Identify which cell holds the provided text, then report its [x, y] central coordinate. 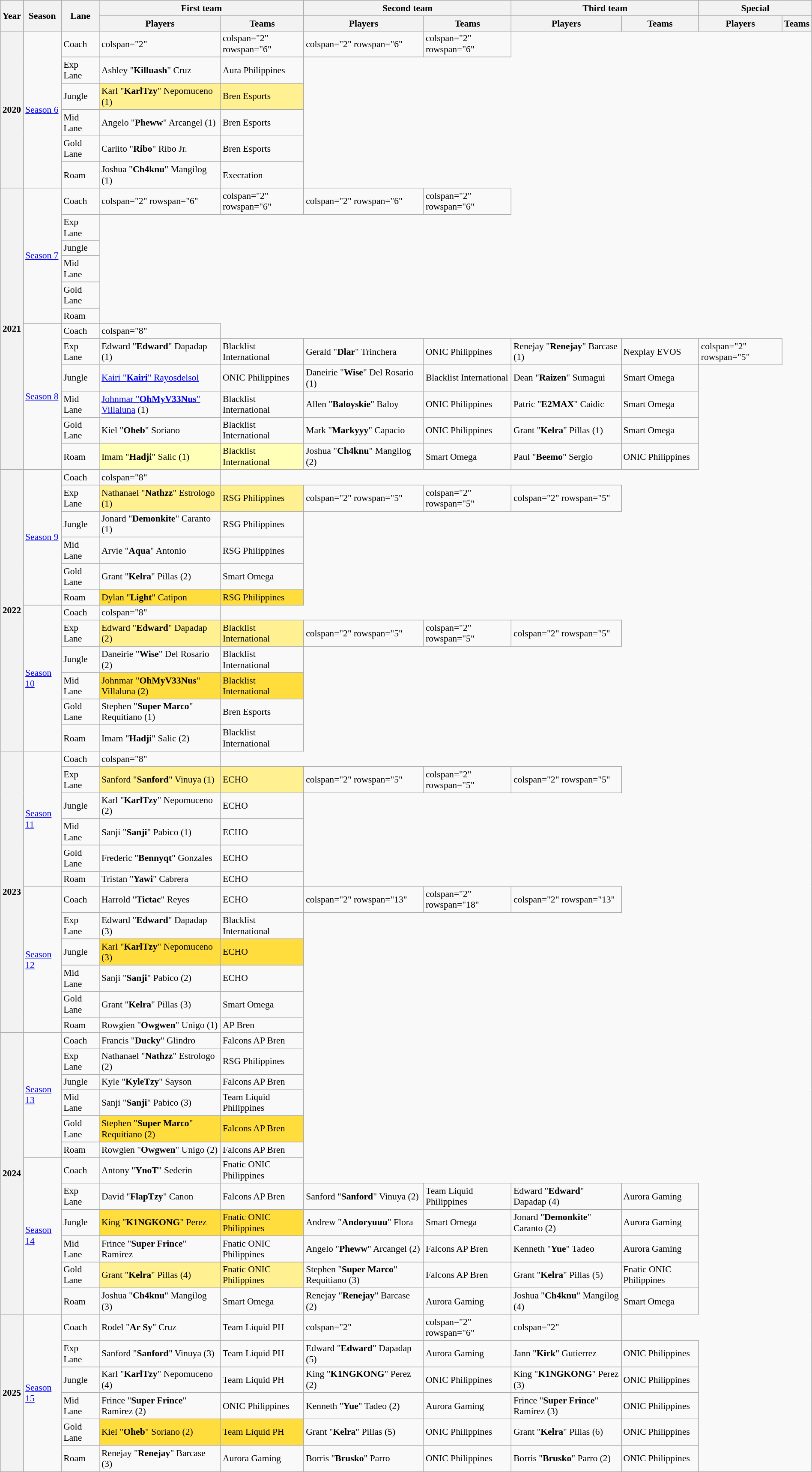
Jonard "Demonkite" Caranto (2) [566, 1223]
Mark "Markyyy" Capacio [364, 430]
Karl "KarlTzy" Nepomuceno (4) [160, 1380]
Dean "Raizen" Sumagui [566, 378]
Edward "Edward" Dapadap (4) [566, 1196]
Stephen "Super Marco" Requitiano (2) [160, 1129]
Andrew "Andoryuuu" Flora [364, 1223]
Joshua "Ch4knu" Mangilog (1) [160, 175]
King "K1NGKONG" Perez (3) [566, 1380]
Season 7 [42, 256]
Season 11 [42, 819]
David "FlapTzy" Canon [160, 1196]
Grant "Kelra" Pillas (2) [160, 577]
Antony "YnoT" Sederin [160, 1170]
Renejay "Renejay" Barcase (3) [160, 1459]
Edward "Edward" Dapadap (2) [160, 633]
Frince "Super Frince" Ramirez (3) [566, 1406]
Season 6 [42, 110]
Allen "Baloyskie" Baloy [364, 405]
Johnmar "OhMyV33Nus" Villaluna (2) [160, 686]
Grant "Kelra" Pillas (6) [566, 1432]
2021 [12, 329]
Edward "Edward" Dapadap (5) [364, 1353]
2022 [12, 610]
Year [12, 15]
Kenneth "Yue" Tadeo (2) [364, 1406]
Sanford "Sanford" Vinuya (1) [160, 780]
Joshua "Ch4knu" Mangilog (2) [364, 457]
Daneirie "Wise" Del Rosario (1) [364, 378]
Daneirie "Wise" Del Rosario (2) [160, 660]
Renejay "Renejay" Barcase (2) [364, 1301]
Borris "Brusko" Parro (2) [566, 1459]
Sanji "Sanji" Pabico (3) [160, 1103]
Ashley "Killuash" Cruz [160, 70]
Sanford "Sanford" Vinuya (3) [160, 1353]
Rowgien "Owgwen" Unigo (2) [160, 1150]
AP Bren [262, 1025]
Rowgien "Owgwen" Unigo (1) [160, 1025]
Jonard "Demonkite" Caranto (1) [160, 525]
Third team [605, 8]
Special [755, 8]
Rodel "Ar Sy" Cruz [160, 1328]
Renejay "Renejay" Barcase (1) [566, 352]
Harrold "Tictac" Reyes [160, 900]
Aura Philippines [262, 70]
Carlito "Ribo" Ribo Jr. [160, 149]
Kiel "Oheb" Soriano (2) [160, 1432]
Arvie "Aqua" Antonio [160, 550]
Grant "Kelra" Pillas (1) [566, 430]
Second team [408, 8]
Season 8 [42, 397]
Sanford "Sanford" Vinuya (2) [364, 1196]
Season 14 [42, 1236]
Season 13 [42, 1095]
Edward "Edward" Dapadap (1) [160, 352]
Grant "Kelra" Pillas (3) [160, 1004]
Execration [262, 175]
Patric "E2MAX" Caidic [566, 405]
2025 [12, 1393]
Stephen "Super Marco" Requitiano (1) [160, 712]
Stephen "Super Marco" Requitiano (3) [364, 1275]
King "K1NGKONG" Perez (2) [364, 1380]
Nexplay EVOS [660, 352]
Paul "Beemo" Sergio [566, 457]
King "K1NGKONG" Perez [160, 1223]
Grant "Kelra" Pillas (4) [160, 1275]
colspan="2" rowspan="18" [468, 900]
Karl "KarlTzy" Nepomuceno (3) [160, 952]
Sanji "Sanji" Pabico (1) [160, 832]
Karl "KarlTzy" Nepomuceno (2) [160, 806]
Sanji "Sanji" Pabico (2) [160, 978]
2023 [12, 892]
Kyle "KyleTzy" Sayson [160, 1082]
Angelo "Pheww" Arcangel (1) [160, 123]
Nathanael "Nathzz" Estrologo (2) [160, 1061]
Imam "Hadji" Salic (1) [160, 457]
Lane [81, 15]
Francis "Ducky" Glindro [160, 1040]
Season 15 [42, 1393]
Kairi "Kairi" Rayosdelsol [160, 378]
Season 9 [42, 537]
Dylan "Light" Catipon [160, 597]
2020 [12, 110]
Season 10 [42, 678]
Season [42, 15]
Gerald "Dlar" Trinchera [364, 352]
Borris "Brusko" Parro [364, 1459]
Kenneth "Yue" Tadeo [566, 1249]
2024 [12, 1173]
Kiel "Oheb" Soriano [160, 430]
Joshua "Ch4knu" Mangilog (4) [566, 1301]
Season 12 [42, 960]
Tristan "Yawi" Cabrera [160, 879]
Joshua "Ch4knu" Mangilog (3) [160, 1301]
Frince "Super Frince" Ramirez [160, 1249]
Jann "Kirk" Gutierrez [566, 1353]
Frederic "Bennyqt" Gonzales [160, 858]
Karl "KarlTzy" Nepomuceno (1) [160, 97]
Frince "Super Frince" Ramirez (2) [160, 1406]
First team [201, 8]
Edward "Edward" Dapadap (3) [160, 926]
Imam "Hadji" Salic (2) [160, 738]
Nathanael "Nathzz" Estrologo (1) [160, 498]
Angelo "Pheww" Arcangel (2) [364, 1249]
Johnmar "OhMyV33Nus" Villaluna (1) [160, 405]
